Scan for the cell matching the given text and deliver its [X, Y] coordinate at center. 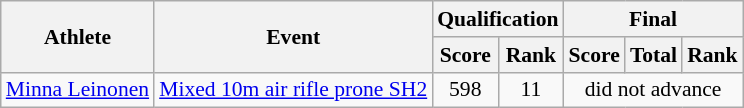
Event [293, 36]
Minna Leinonen [78, 90]
Qualification [498, 19]
Final [654, 19]
did not advance [654, 90]
Athlete [78, 36]
11 [530, 90]
Mixed 10m air rifle prone SH2 [293, 90]
598 [465, 90]
Total [654, 55]
